Detect which cell encompasses the target text, then output its (x, y) center coordinate. 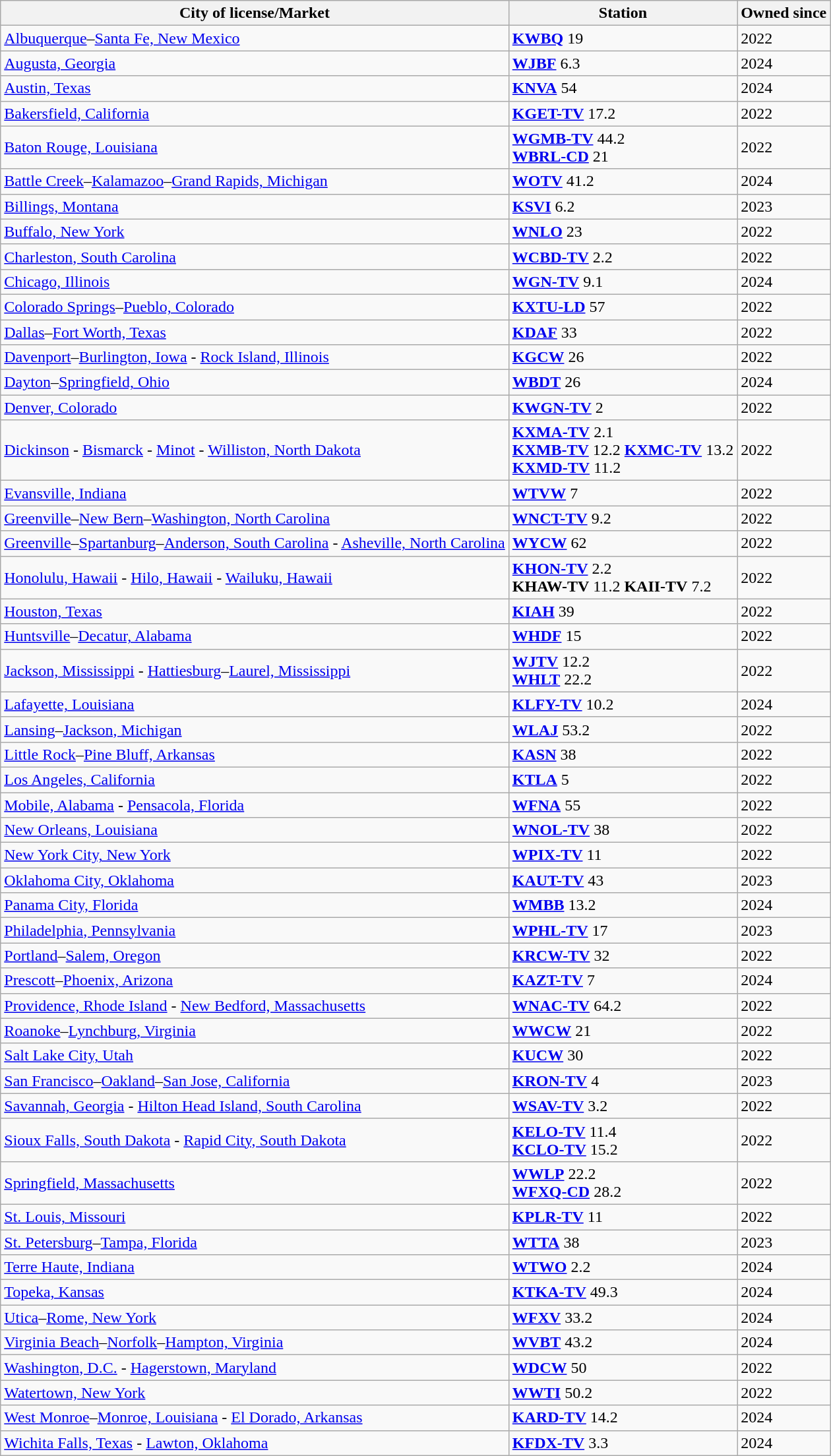
KAUT-TV 43 (623, 880)
Terre Haute, Indiana (255, 1267)
Los Angeles, California (255, 779)
KAZT-TV 7 (623, 981)
Topeka, Kansas (255, 1292)
Dallas–Fort Worth, Texas (255, 332)
Washington, D.C. - Hagerstown, Maryland (255, 1368)
WNLO 23 (623, 231)
Salt Lake City, Utah (255, 1056)
Roanoke–Lynchburg, Virginia (255, 1031)
WWCW 21 (623, 1031)
Greenville–Spartanburg–Anderson, South Carolina - Asheville, North Carolina (255, 543)
KXTU-LD 57 (623, 307)
Utica–Rome, New York (255, 1318)
Huntsville–Decatur, Alabama (255, 636)
Jackson, Mississippi - Hattiesburg–Laurel, Mississippi (255, 670)
New York City, New York (255, 855)
City of license/Market (255, 13)
Davenport–Burlington, Iowa - Rock Island, Illinois (255, 357)
WHDF 15 (623, 636)
KWGN-TV 2 (623, 408)
Battle Creek–Kalamazoo–Grand Rapids, Michigan (255, 181)
Greenville–New Bern–Washington, North Carolina (255, 518)
WBDT 26 (623, 382)
Springfield, Massachusetts (255, 1183)
WFNA 55 (623, 805)
WGN-TV 9.1 (623, 282)
WJBF 6.3 (623, 63)
KNVA 54 (623, 88)
Dayton–Springfield, Ohio (255, 382)
Dickinson - Bismarck - Minot - Williston, North Dakota (255, 450)
Philadelphia, Pennsylvania (255, 930)
Portland–Salem, Oregon (255, 956)
Billings, Montana (255, 206)
KSVI 6.2 (623, 206)
KLFY-TV 10.2 (623, 704)
Honolulu, Hawaii - Hilo, Hawaii - Wailuku, Hawaii (255, 578)
KGCW 26 (623, 357)
WDCW 50 (623, 1368)
WOTV 41.2 (623, 181)
Lafayette, Louisiana (255, 704)
Lansing–Jackson, Michigan (255, 729)
WTWO 2.2 (623, 1267)
Watertown, New York (255, 1393)
WLAJ 53.2 (623, 729)
WPIX-TV 11 (623, 855)
WWTI 50.2 (623, 1393)
WGMB-TV 44.2WBRL-CD 21 (623, 148)
Little Rock–Pine Bluff, Arkansas (255, 754)
KARD-TV 14.2 (623, 1418)
Augusta, Georgia (255, 63)
St. Louis, Missouri (255, 1217)
WMBB 13.2 (623, 905)
Owned since (784, 13)
WCBD-TV 2.2 (623, 257)
KELO-TV 11.4KCLO-TV 15.2 (623, 1139)
WTVW 7 (623, 493)
KFDX-TV 3.3 (623, 1443)
KXMA-TV 2.1KXMB-TV 12.2 KXMC-TV 13.2KXMD-TV 11.2 (623, 450)
Austin, Texas (255, 88)
Houston, Texas (255, 611)
West Monroe–Monroe, Louisiana - El Dorado, Arkansas (255, 1418)
Colorado Springs–Pueblo, Colorado (255, 307)
Charleston, South Carolina (255, 257)
WPHL-TV 17 (623, 930)
Sioux Falls, South Dakota - Rapid City, South Dakota (255, 1139)
Wichita Falls, Texas - Lawton, Oklahoma (255, 1443)
St. Petersburg–Tampa, Florida (255, 1242)
Panama City, Florida (255, 905)
Albuquerque–Santa Fe, New Mexico (255, 38)
KHON-TV 2.2KHAW-TV 11.2 KAII-TV 7.2 (623, 578)
KRCW-TV 32 (623, 956)
KPLR-TV 11 (623, 1217)
KGET-TV 17.2 (623, 113)
Providence, Rhode Island - New Bedford, Massachusetts (255, 1006)
Mobile, Alabama - Pensacola, Florida (255, 805)
KASN 38 (623, 754)
KDAF 33 (623, 332)
Prescott–Phoenix, Arizona (255, 981)
Bakersfield, California (255, 113)
Baton Rouge, Louisiana (255, 148)
Buffalo, New York (255, 231)
WYCW 62 (623, 543)
Denver, Colorado (255, 408)
WJTV 12.2WHLT 22.2 (623, 670)
KIAH 39 (623, 611)
WNOL-TV 38 (623, 830)
KUCW 30 (623, 1056)
San Francisco–Oakland–San Jose, California (255, 1081)
KTKA-TV 49.3 (623, 1292)
Virginia Beach–Norfolk–Hampton, Virginia (255, 1343)
WVBT 43.2 (623, 1343)
WWLP 22.2WFXQ-CD 28.2 (623, 1183)
KRON-TV 4 (623, 1081)
WNCT-TV 9.2 (623, 518)
Oklahoma City, Oklahoma (255, 880)
Evansville, Indiana (255, 493)
WNAC-TV 64.2 (623, 1006)
KWBQ 19 (623, 38)
New Orleans, Louisiana (255, 830)
WTTA 38 (623, 1242)
Station (623, 13)
KTLA 5 (623, 779)
Chicago, Illinois (255, 282)
WSAV-TV 3.2 (623, 1106)
WFXV 33.2 (623, 1318)
Savannah, Georgia - Hilton Head Island, South Carolina (255, 1106)
